From the cell containing the given text, extract its center point as [x, y] coordinate. 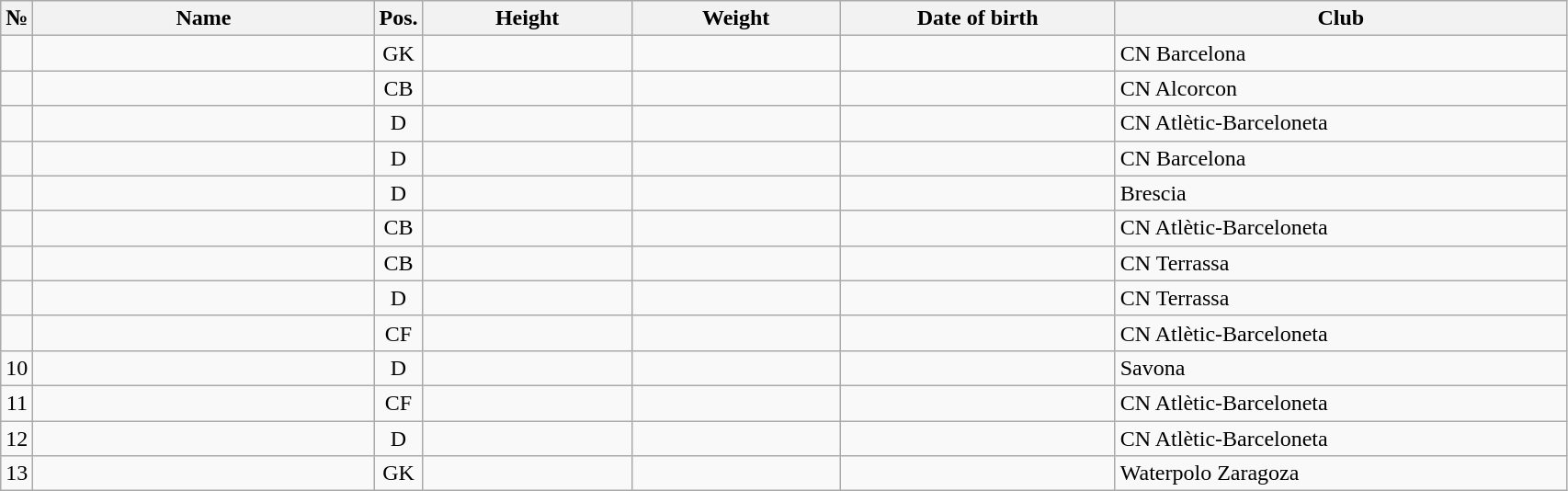
10 [17, 368]
Savona [1340, 368]
Waterpolo Zaragoza [1340, 474]
13 [17, 474]
CN Alcorcon [1340, 88]
Club [1340, 18]
12 [17, 439]
Name [204, 18]
№ [17, 18]
Height [528, 18]
Date of birth [978, 18]
Pos. [399, 18]
Brescia [1340, 193]
11 [17, 403]
Weight [735, 18]
